Detect which cell encompasses the target text, then output its (X, Y) center coordinate. 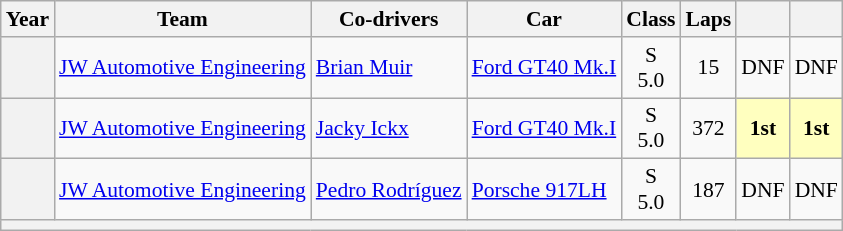
Car (544, 19)
Laps (709, 19)
Brian Muir (389, 68)
Co-drivers (389, 19)
15 (709, 68)
372 (709, 128)
Team (182, 19)
Porsche 917LH (544, 190)
Jacky Ickx (389, 128)
Pedro Rodríguez (389, 190)
187 (709, 190)
Class (650, 19)
Year (28, 19)
